Return the [X, Y] coordinate for the center point of the cell that contains the specified text.  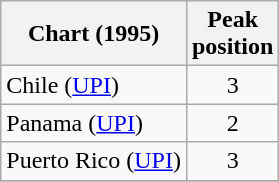
2 [232, 123]
Puerto Rico (UPI) [94, 161]
Peakposition [232, 34]
Chart (1995) [94, 34]
Chile (UPI) [94, 85]
Panama (UPI) [94, 123]
